Provide the (x, y) coordinate of the cell's center where the given text is located.  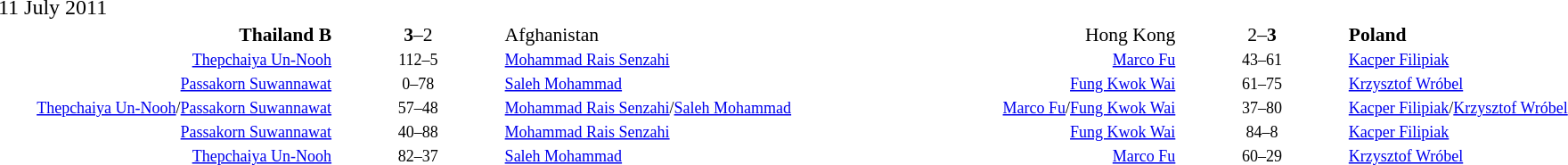
57–48 (419, 108)
43–61 (1262, 60)
Marco Fu/Fung Kwok Wai (1009, 108)
37–80 (1262, 108)
61–75 (1262, 85)
0–78 (419, 85)
Hong Kong (1009, 34)
3–2 (419, 34)
84–8 (1262, 133)
2–3 (1262, 34)
112–5 (419, 60)
Saleh Mohammad (672, 85)
Marco Fu (1009, 60)
Mohammad Rais Senzahi/Saleh Mohammad (672, 108)
40–88 (419, 133)
Afghanistan (672, 34)
